Determine the (X, Y) coordinate at the center of the cell enclosing the given text.  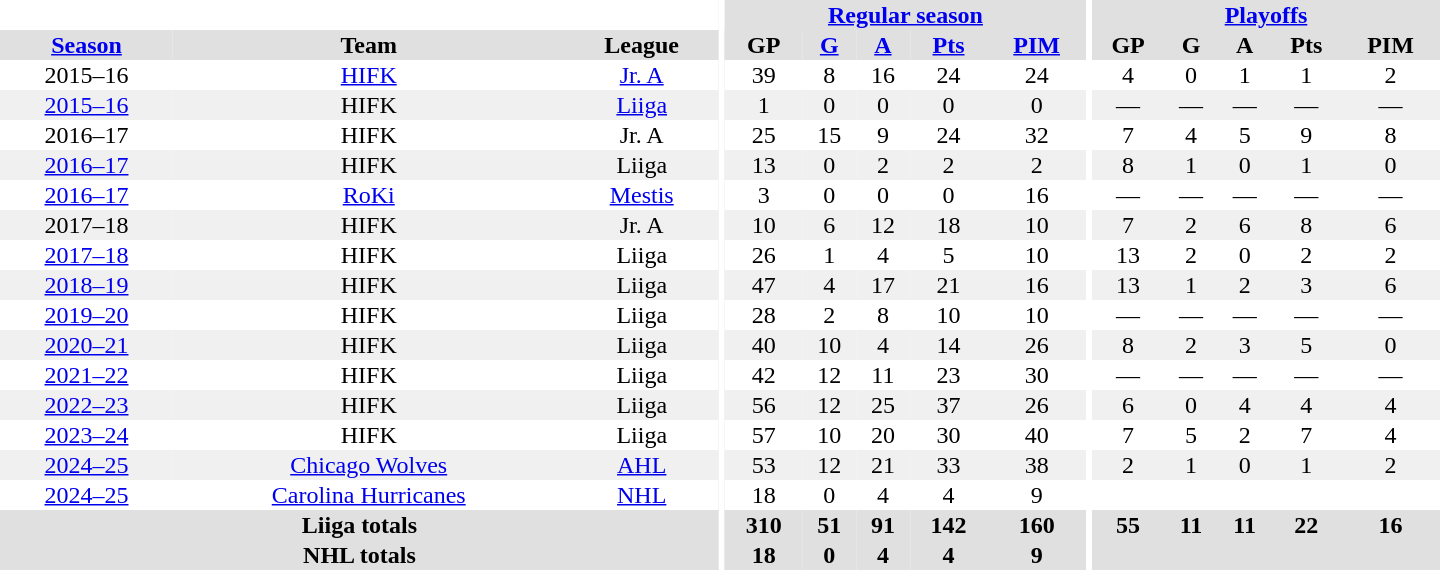
2019–20 (86, 315)
51 (829, 525)
NHL totals (360, 555)
League (641, 45)
Team (369, 45)
NHL (641, 495)
Regular season (906, 15)
2023–24 (86, 435)
310 (764, 525)
2018–19 (86, 285)
38 (1036, 465)
53 (764, 465)
47 (764, 285)
39 (764, 75)
Mestis (641, 195)
56 (764, 405)
2021–22 (86, 375)
20 (883, 435)
Season (86, 45)
32 (1036, 135)
42 (764, 375)
91 (883, 525)
37 (949, 405)
AHL (641, 465)
17 (883, 285)
160 (1036, 525)
14 (949, 345)
2020–21 (86, 345)
2022–23 (86, 405)
15 (829, 135)
Chicago Wolves (369, 465)
Liiga totals (360, 525)
55 (1128, 525)
57 (764, 435)
33 (949, 465)
23 (949, 375)
22 (1307, 525)
28 (764, 315)
Playoffs (1266, 15)
142 (949, 525)
Carolina Hurricanes (369, 495)
RoKi (369, 195)
